Identify which cell holds the provided text, then report its (X, Y) central coordinate. 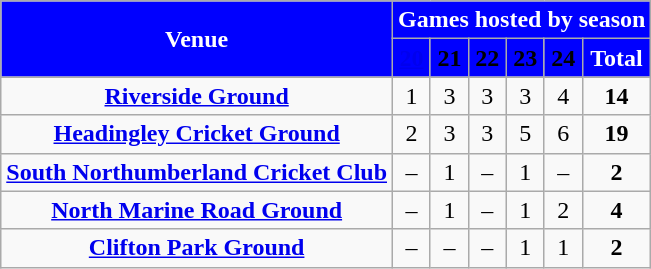
Clifton Park Ground (197, 248)
23 (525, 58)
5 (525, 134)
21 (449, 58)
Venue (197, 39)
North Marine Road Ground (197, 210)
South Northumberland Cricket Club (197, 172)
24 (563, 58)
Headingley Cricket Ground (197, 134)
22 (487, 58)
14 (616, 96)
Total (616, 58)
19 (616, 134)
Riverside Ground (197, 96)
20 (412, 58)
6 (563, 134)
Games hosted by season (522, 20)
